Pinpoint the cell where the given text exists, returning its [X, Y] midpoint coordinate. 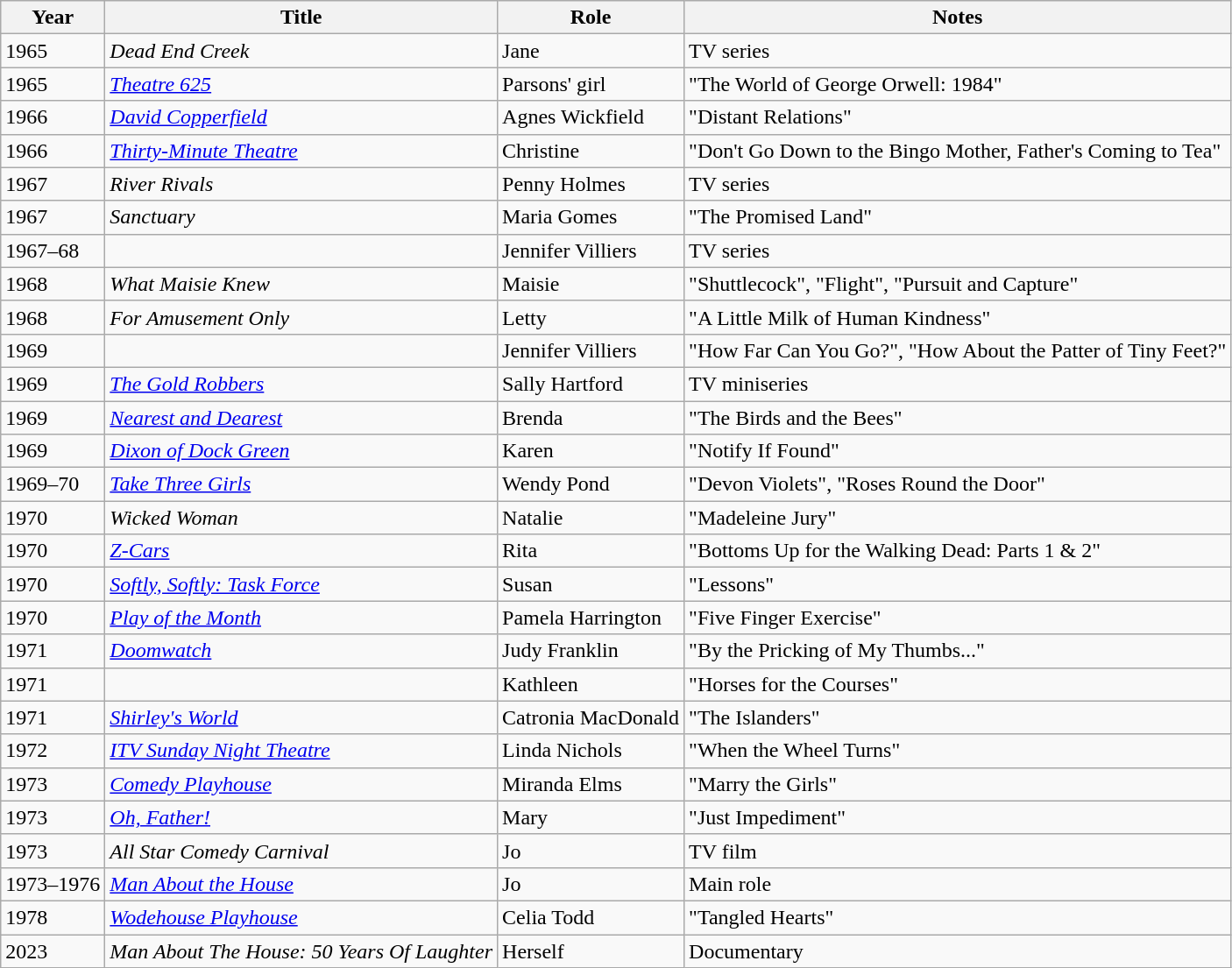
River Rivals [301, 184]
For Amusement Only [301, 317]
Herself [591, 950]
Theatre 625 [301, 84]
All Star Comedy Carnival [301, 851]
1978 [53, 917]
1967–68 [53, 251]
Nearest and Dearest [301, 418]
Shirley's World [301, 717]
Sanctuary [301, 217]
Pamela Harrington [591, 618]
Man About The House: 50 Years Of Laughter [301, 950]
Sally Hartford [591, 384]
Judy Franklin [591, 651]
"A Little Milk of Human Kindness" [958, 317]
"By the Pricking of My Thumbs..." [958, 651]
Celia Todd [591, 917]
Documentary [958, 950]
Rita [591, 551]
Natalie [591, 518]
Wodehouse Playhouse [301, 917]
What Maisie Knew [301, 284]
Linda Nichols [591, 751]
"Don't Go Down to the Bingo Mother, Father's Coming to Tea" [958, 151]
Comedy Playhouse [301, 784]
TV film [958, 851]
Susan [591, 584]
Take Three Girls [301, 484]
"Lessons" [958, 584]
Play of the Month [301, 618]
Kathleen [591, 684]
1969–70 [53, 484]
Wicked Woman [301, 518]
"Notify If Found" [958, 451]
Doomwatch [301, 651]
Wendy Pond [591, 484]
"The World of George Orwell: 1984" [958, 84]
David Copperfield [301, 117]
1973–1976 [53, 884]
Letty [591, 317]
"How Far Can You Go?", "How About the Patter of Tiny Feet?" [958, 350]
"The Promised Land" [958, 217]
Mary [591, 817]
Maria Gomes [591, 217]
Maisie [591, 284]
Role [591, 18]
"The Islanders" [958, 717]
Agnes Wickfield [591, 117]
Dead End Creek [301, 51]
"Madeleine Jury" [958, 518]
Oh, Father! [301, 817]
"Distant Relations" [958, 117]
"Bottoms Up for the Walking Dead: Parts 1 & 2" [958, 551]
ITV Sunday Night Theatre [301, 751]
Notes [958, 18]
Softly, Softly: Task Force [301, 584]
Christine [591, 151]
Catronia MacDonald [591, 717]
"When the Wheel Turns" [958, 751]
"Tangled Hearts" [958, 917]
"Five Finger Exercise" [958, 618]
"Marry the Girls" [958, 784]
"Just Impediment" [958, 817]
Year [53, 18]
Man About the House [301, 884]
Miranda Elms [591, 784]
"Shuttlecock", "Flight", "Pursuit and Capture" [958, 284]
"Devon Violets", "Roses Round the Door" [958, 484]
"The Birds and the Bees" [958, 418]
Penny Holmes [591, 184]
"Horses for the Courses" [958, 684]
2023 [53, 950]
Parsons' girl [591, 84]
Main role [958, 884]
TV miniseries [958, 384]
Karen [591, 451]
Thirty-Minute Theatre [301, 151]
1972 [53, 751]
Brenda [591, 418]
The Gold Robbers [301, 384]
Z-Cars [301, 551]
Title [301, 18]
Jane [591, 51]
Dixon of Dock Green [301, 451]
